Extract the [x, y] coordinate from the center of the cell holding the provided text.  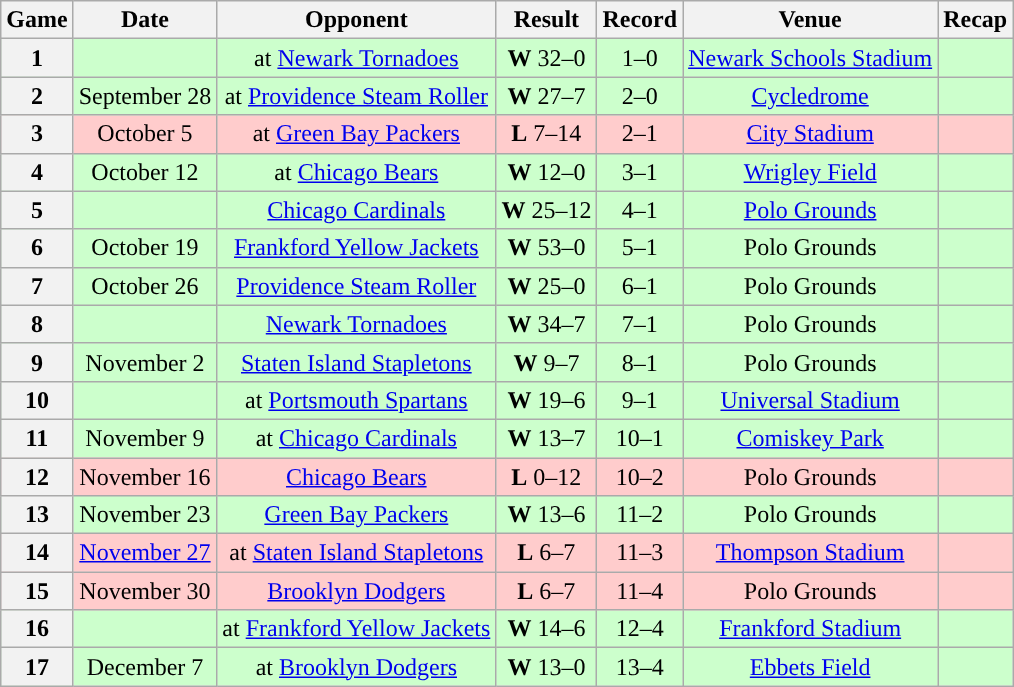
at Chicago Cardinals [356, 438]
12 [37, 477]
W 19–6 [546, 400]
W 32–0 [546, 58]
at Providence Steam Roller [356, 96]
W 34–7 [546, 324]
Brooklyn Dodgers [356, 591]
City Stadium [810, 134]
9–1 [640, 400]
11–3 [640, 553]
W 13–6 [546, 515]
5 [37, 210]
4–1 [640, 210]
Venue [810, 20]
November 9 [145, 438]
at Newark Tornadoes [356, 58]
Date [145, 20]
Green Bay Packers [356, 515]
Providence Steam Roller [356, 286]
Result [546, 20]
1–0 [640, 58]
2–0 [640, 96]
October 5 [145, 134]
at Chicago Bears [356, 172]
November 16 [145, 477]
Chicago Bears [356, 477]
at Green Bay Packers [356, 134]
8 [37, 324]
3–1 [640, 172]
September 28 [145, 96]
October 19 [145, 248]
October 26 [145, 286]
13 [37, 515]
W 27–7 [546, 96]
10 [37, 400]
Staten Island Stapletons [356, 362]
2–1 [640, 134]
Newark Schools Stadium [810, 58]
December 7 [145, 667]
W 53–0 [546, 248]
November 23 [145, 515]
5–1 [640, 248]
W 12–0 [546, 172]
Frankford Yellow Jackets [356, 248]
at Portsmouth Spartans [356, 400]
at Staten Island Stapletons [356, 553]
Opponent [356, 20]
L 0–12 [546, 477]
17 [37, 667]
15 [37, 591]
11–4 [640, 591]
10–2 [640, 477]
November 2 [145, 362]
9 [37, 362]
W 13–7 [546, 438]
Cycledrome [810, 96]
6–1 [640, 286]
3 [37, 134]
October 12 [145, 172]
Universal Stadium [810, 400]
W 14–6 [546, 629]
W 25–0 [546, 286]
Record [640, 20]
6 [37, 248]
Comiskey Park [810, 438]
W 13–0 [546, 667]
Ebbets Field [810, 667]
14 [37, 553]
Newark Tornadoes [356, 324]
November 27 [145, 553]
4 [37, 172]
2 [37, 96]
Wrigley Field [810, 172]
Chicago Cardinals [356, 210]
1 [37, 58]
10–1 [640, 438]
Recap [976, 20]
11–2 [640, 515]
November 30 [145, 591]
13–4 [640, 667]
7 [37, 286]
16 [37, 629]
W 25–12 [546, 210]
at Frankford Yellow Jackets [356, 629]
11 [37, 438]
8–1 [640, 362]
Thompson Stadium [810, 553]
12–4 [640, 629]
7–1 [640, 324]
at Brooklyn Dodgers [356, 667]
L 7–14 [546, 134]
W 9–7 [546, 362]
Frankford Stadium [810, 629]
Game [37, 20]
